Output the (x, y) coordinate of the center of the cell containing the given text.  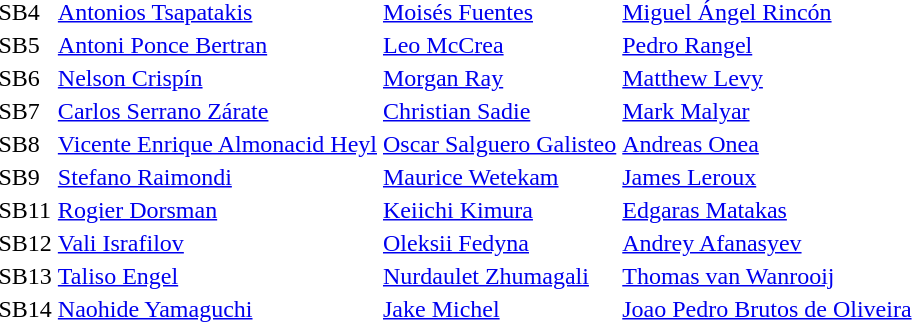
Taliso Engel (217, 276)
Oscar Salguero Galisteo (499, 144)
Leo McCrea (499, 45)
Nelson Crispín (217, 78)
Oleksii Fedyna (499, 243)
Vali Israfilov (217, 243)
Morgan Ray (499, 78)
Rogier Dorsman (217, 210)
Keiichi Kimura (499, 210)
Nurdaulet Zhumagali (499, 276)
Stefano Raimondi (217, 177)
Antoni Ponce Bertran (217, 45)
Carlos Serrano Zárate (217, 111)
Vicente Enrique Almonacid Heyl (217, 144)
Maurice Wetekam (499, 177)
Christian Sadie (499, 111)
